Search for the cell housing the specified text and yield its (X, Y) center coordinate. 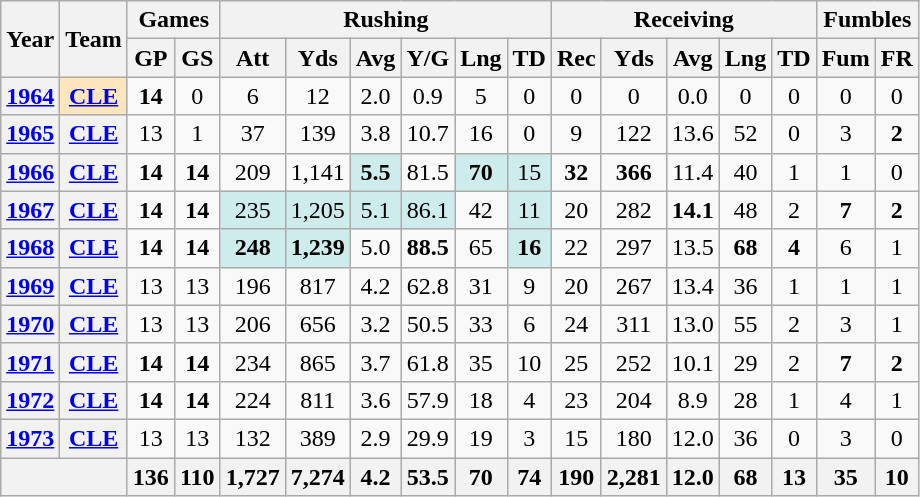
32 (576, 172)
1972 (30, 400)
234 (252, 362)
2.0 (376, 96)
11.4 (692, 172)
122 (634, 134)
1973 (30, 438)
42 (481, 210)
14.1 (692, 210)
Rushing (386, 20)
136 (150, 477)
12 (318, 96)
196 (252, 286)
297 (634, 248)
Year (30, 39)
55 (745, 324)
7,274 (318, 477)
1,205 (318, 210)
1,727 (252, 477)
Receiving (684, 20)
656 (318, 324)
29 (745, 362)
1964 (30, 96)
10.7 (428, 134)
86.1 (428, 210)
25 (576, 362)
13.6 (692, 134)
224 (252, 400)
Rec (576, 58)
13.0 (692, 324)
13.4 (692, 286)
209 (252, 172)
5.5 (376, 172)
1,141 (318, 172)
252 (634, 362)
389 (318, 438)
18 (481, 400)
8.9 (692, 400)
311 (634, 324)
190 (576, 477)
62.8 (428, 286)
23 (576, 400)
0.0 (692, 96)
139 (318, 134)
282 (634, 210)
3.7 (376, 362)
22 (576, 248)
235 (252, 210)
88.5 (428, 248)
204 (634, 400)
11 (529, 210)
19 (481, 438)
29.9 (428, 438)
132 (252, 438)
366 (634, 172)
GS (197, 58)
50.5 (428, 324)
1967 (30, 210)
5.1 (376, 210)
865 (318, 362)
81.5 (428, 172)
1971 (30, 362)
Team (94, 39)
Fumbles (867, 20)
110 (197, 477)
1970 (30, 324)
FR (896, 58)
Fum (846, 58)
2.9 (376, 438)
10.1 (692, 362)
GP (150, 58)
33 (481, 324)
817 (318, 286)
1969 (30, 286)
28 (745, 400)
267 (634, 286)
206 (252, 324)
3.6 (376, 400)
3.8 (376, 134)
48 (745, 210)
74 (529, 477)
37 (252, 134)
Y/G (428, 58)
57.9 (428, 400)
31 (481, 286)
5.0 (376, 248)
40 (745, 172)
65 (481, 248)
2,281 (634, 477)
Att (252, 58)
61.8 (428, 362)
Games (174, 20)
5 (481, 96)
1,239 (318, 248)
0.9 (428, 96)
1965 (30, 134)
811 (318, 400)
13.5 (692, 248)
1968 (30, 248)
248 (252, 248)
53.5 (428, 477)
1966 (30, 172)
52 (745, 134)
180 (634, 438)
24 (576, 324)
3.2 (376, 324)
